Find where the given text appears and provide that cell's center as (X, Y) coordinate. 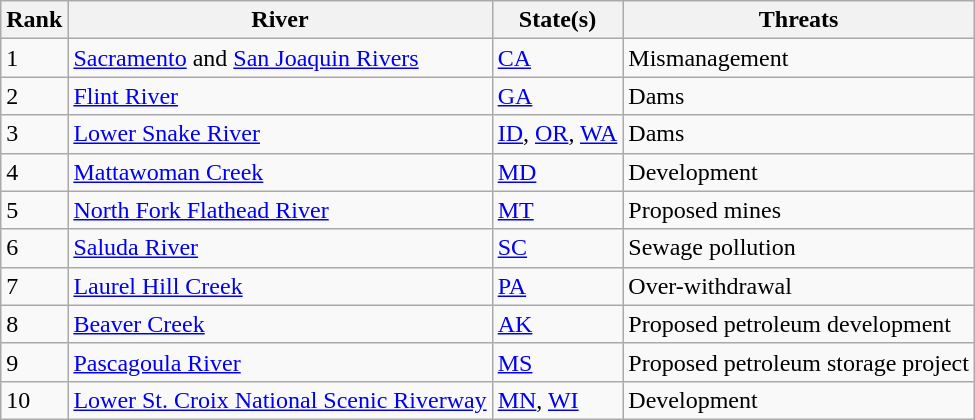
Lower St. Croix National Scenic Riverway (280, 400)
Pascagoula River (280, 362)
State(s) (558, 20)
Saluda River (280, 248)
ID, OR, WA (558, 134)
MN, WI (558, 400)
Over-withdrawal (799, 286)
Proposed mines (799, 210)
Rank (34, 20)
MD (558, 172)
Sewage pollution (799, 248)
North Fork Flathead River (280, 210)
7 (34, 286)
CA (558, 58)
SC (558, 248)
Mattawoman Creek (280, 172)
10 (34, 400)
Threats (799, 20)
6 (34, 248)
3 (34, 134)
AK (558, 324)
8 (34, 324)
Lower Snake River (280, 134)
Sacramento and San Joaquin Rivers (280, 58)
Laurel Hill Creek (280, 286)
MT (558, 210)
Mismanagement (799, 58)
4 (34, 172)
Proposed petroleum development (799, 324)
PA (558, 286)
2 (34, 96)
River (280, 20)
5 (34, 210)
GA (558, 96)
Proposed petroleum storage project (799, 362)
MS (558, 362)
9 (34, 362)
Flint River (280, 96)
Beaver Creek (280, 324)
1 (34, 58)
